Capture the cell that displays the provided text and extract its [x, y] central coordinate. 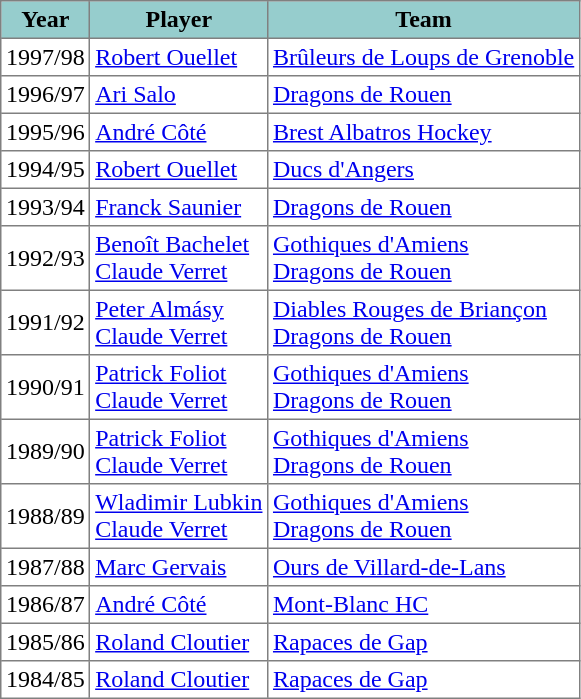
1994/95 [46, 170]
Brûleurs de Loups de Grenoble [424, 57]
Wladimir Lubkin Claude Verret [179, 516]
Marc Gervais [179, 567]
1997/98 [46, 57]
Ducs d'Angers [424, 170]
Brest Albatros Hockey [424, 132]
Benoît Bachelet Claude Verret [179, 258]
1993/94 [46, 207]
1988/89 [46, 516]
Franck Saunier [179, 207]
Player [179, 20]
1992/93 [46, 258]
Peter Almásy Claude Verret [179, 322]
1996/97 [46, 95]
1990/91 [46, 387]
1995/96 [46, 132]
Year [46, 20]
1986/87 [46, 605]
1987/88 [46, 567]
1991/92 [46, 322]
Diables Rouges de Briançon Dragons de Rouen [424, 322]
1989/90 [46, 451]
1984/85 [46, 680]
Team [424, 20]
Ari Salo [179, 95]
Mont-Blanc HC [424, 605]
1985/86 [46, 642]
Ours de Villard-de-Lans [424, 567]
